Locate the cell with the specified text and output its (x, y) center coordinate. 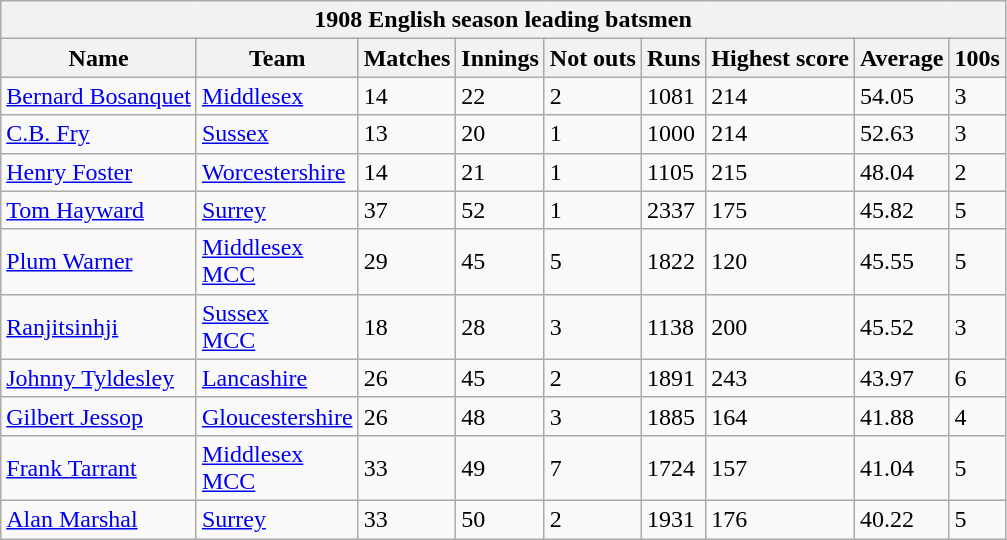
175 (780, 210)
200 (780, 326)
Average (902, 58)
Innings (500, 58)
40.22 (902, 519)
Team (277, 58)
22 (500, 96)
C.B. Fry (99, 134)
Bernard Bosanquet (99, 96)
SussexMCC (277, 326)
Plum Warner (99, 262)
Sussex (277, 134)
7 (592, 468)
176 (780, 519)
43.97 (902, 378)
164 (780, 416)
37 (407, 210)
1138 (673, 326)
20 (500, 134)
1891 (673, 378)
Lancashire (277, 378)
Highest score (780, 58)
Worcestershire (277, 172)
1105 (673, 172)
54.05 (902, 96)
Not outs (592, 58)
48.04 (902, 172)
1822 (673, 262)
1931 (673, 519)
45.55 (902, 262)
Johnny Tyldesley (99, 378)
48 (500, 416)
Gloucestershire (277, 416)
243 (780, 378)
52 (500, 210)
2337 (673, 210)
Gilbert Jessop (99, 416)
Alan Marshal (99, 519)
6 (977, 378)
1885 (673, 416)
41.04 (902, 468)
50 (500, 519)
52.63 (902, 134)
1724 (673, 468)
49 (500, 468)
Runs (673, 58)
Ranjitsinhji (99, 326)
Matches (407, 58)
29 (407, 262)
45.82 (902, 210)
Middlesex (277, 96)
100s (977, 58)
Name (99, 58)
1000 (673, 134)
Henry Foster (99, 172)
13 (407, 134)
18 (407, 326)
215 (780, 172)
157 (780, 468)
28 (500, 326)
45.52 (902, 326)
21 (500, 172)
4 (977, 416)
1908 English season leading batsmen (504, 20)
41.88 (902, 416)
Tom Hayward (99, 210)
120 (780, 262)
Frank Tarrant (99, 468)
1081 (673, 96)
